Capture the cell that displays the provided text and extract its [X, Y] central coordinate. 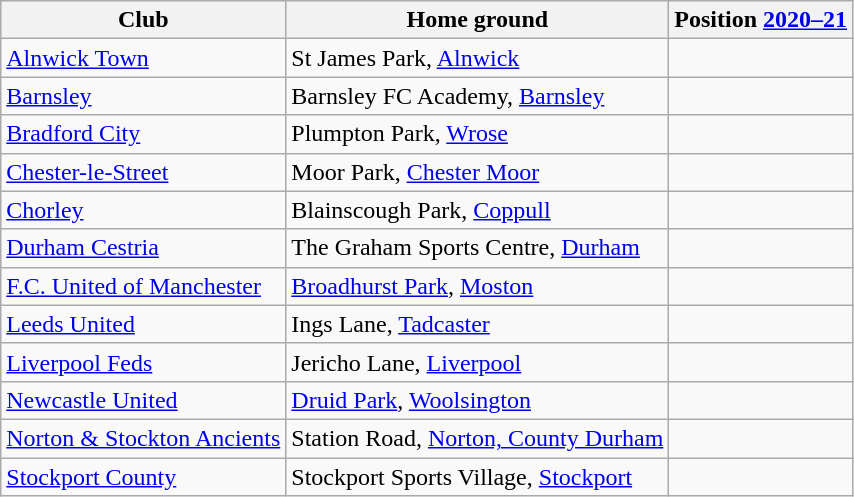
Liverpool Feds [144, 362]
Stockport County [144, 477]
Chorley [144, 210]
Blainscough Park, Coppull [478, 210]
Jericho Lane, Liverpool [478, 362]
Club [144, 20]
Stockport Sports Village, Stockport [478, 477]
Newcastle United [144, 400]
Barnsley [144, 96]
Druid Park, Woolsington [478, 400]
Bradford City [144, 134]
Leeds United [144, 324]
Chester-le-Street [144, 172]
Moor Park, Chester Moor [478, 172]
Home ground [478, 20]
Broadhurst Park, Moston [478, 286]
The Graham Sports Centre, Durham [478, 248]
Station Road, Norton, County Durham [478, 438]
Barnsley FC Academy, Barnsley [478, 96]
St James Park, Alnwick [478, 58]
F.C. United of Manchester [144, 286]
Alnwick Town [144, 58]
Plumpton Park, Wrose [478, 134]
Position 2020–21 [761, 20]
Durham Cestria [144, 248]
Norton & Stockton Ancients [144, 438]
Ings Lane, Tadcaster [478, 324]
